Identify which cell holds the provided text, then report its (x, y) central coordinate. 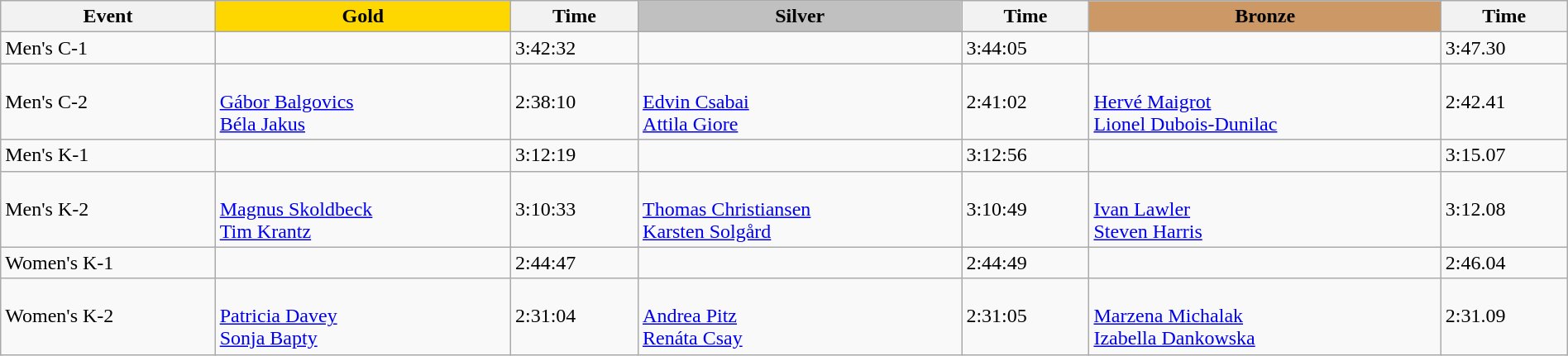
Gold (362, 17)
Edvin CsabaiAttila Giore (801, 102)
2:44:49 (1025, 263)
3:12:19 (574, 155)
Ivan LawlerSteven Harris (1265, 209)
Bronze (1265, 17)
Thomas ChristiansenKarsten Solgård (801, 209)
Men's C-2 (108, 102)
3:12:56 (1025, 155)
2:44:47 (574, 263)
3:10:49 (1025, 209)
2:42.41 (1503, 102)
2:46.04 (1503, 263)
2:31.09 (1503, 316)
2:38:10 (574, 102)
Event (108, 17)
Magnus SkoldbeckTim Krantz (362, 209)
Silver (801, 17)
2:41:02 (1025, 102)
Women's K-2 (108, 316)
Gábor BalgovicsBéla Jakus (362, 102)
Marzena MichalakIzabella Dankowska (1265, 316)
Andrea PitzRenáta Csay (801, 316)
3:42:32 (574, 48)
3:15.07 (1503, 155)
3:10:33 (574, 209)
3:12.08 (1503, 209)
Men's C-1 (108, 48)
Men's K-1 (108, 155)
2:31:05 (1025, 316)
3:47.30 (1503, 48)
2:31:04 (574, 316)
Patricia DaveySonja Bapty (362, 316)
Women's K-1 (108, 263)
Hervé MaigrotLionel Dubois-Dunilac (1265, 102)
Men's K-2 (108, 209)
3:44:05 (1025, 48)
